Capture the cell that displays the provided text and extract its (X, Y) central coordinate. 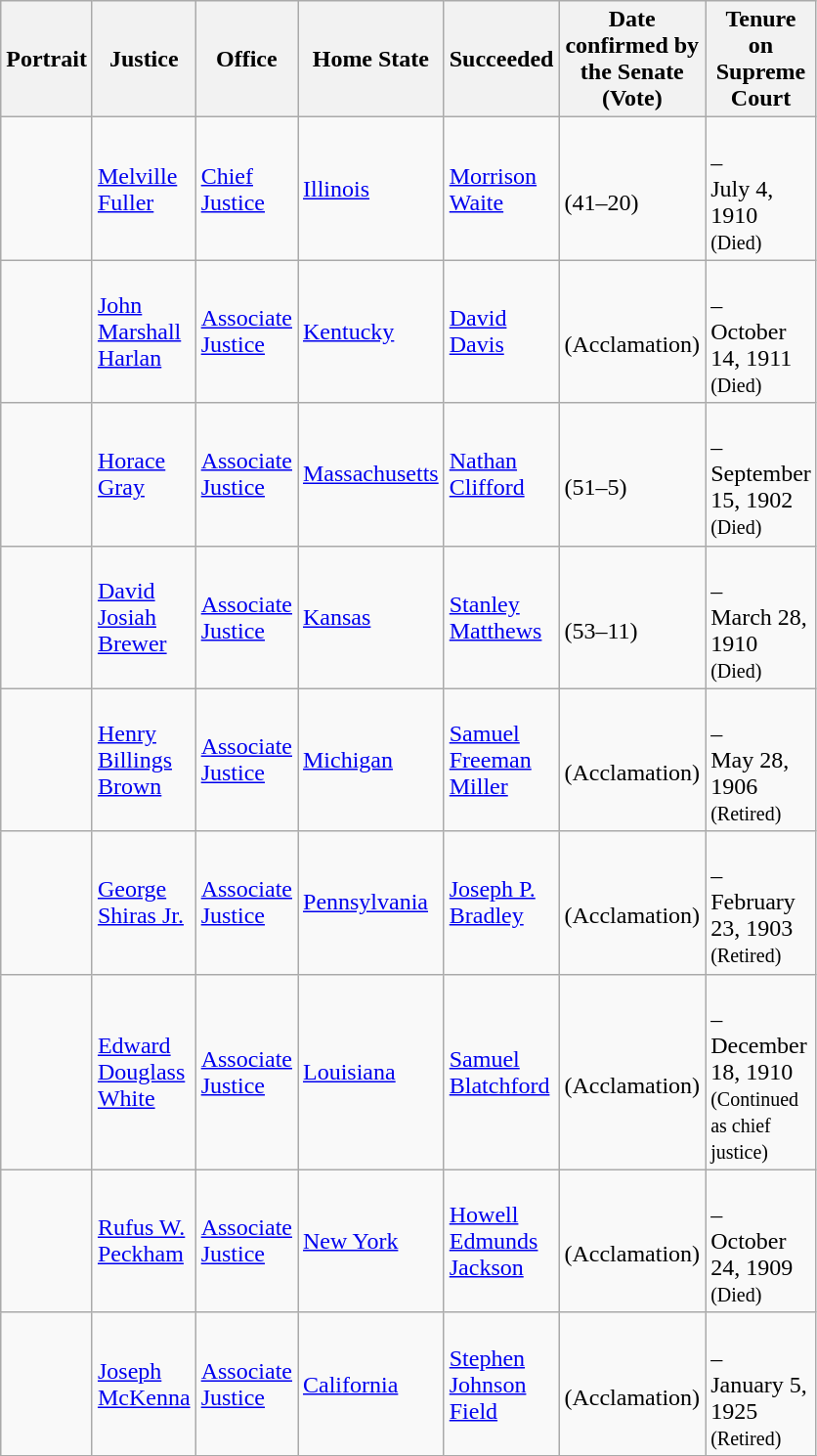
Louisiana (370, 1072)
Samuel Freeman Miller (501, 760)
Illinois (370, 189)
Joseph P. Bradley (501, 903)
Joseph McKenna (144, 1384)
Morrison Waite (501, 189)
Edward Douglass White (144, 1072)
David Josiah Brewer (144, 617)
Date confirmed by the Senate(Vote) (632, 59)
Pennsylvania (370, 903)
California (370, 1384)
Succeeded (501, 59)
–May 28, 1906(Retired) (761, 760)
–October 24, 1909(Died) (761, 1241)
–March 28, 1910(Died) (761, 617)
Melville Fuller (144, 189)
Portrait (47, 59)
Home State (370, 59)
Kentucky (370, 331)
Stanley Matthews (501, 617)
Massachusetts (370, 474)
–February 23, 1903(Retired) (761, 903)
David Davis (501, 331)
–September 15, 1902(Died) (761, 474)
(53–11) (632, 617)
Michigan (370, 760)
–December 18, 1910(Continued as chief justice) (761, 1072)
Howell Edmunds Jackson (501, 1241)
Tenure on Supreme Court (761, 59)
George Shiras Jr. (144, 903)
Henry Billings Brown (144, 760)
Samuel Blatchford (501, 1072)
(41–20) (632, 189)
–January 5, 1925(Retired) (761, 1384)
–October 14, 1911(Died) (761, 331)
(51–5) (632, 474)
Horace Gray (144, 474)
Kansas (370, 617)
Office (246, 59)
Stephen Johnson Field (501, 1384)
Justice (144, 59)
–July 4, 1910(Died) (761, 189)
John Marshall Harlan (144, 331)
Chief Justice (246, 189)
Nathan Clifford (501, 474)
New York (370, 1241)
Rufus W. Peckham (144, 1241)
